Pinpoint the cell where the given text exists, returning its (x, y) midpoint coordinate. 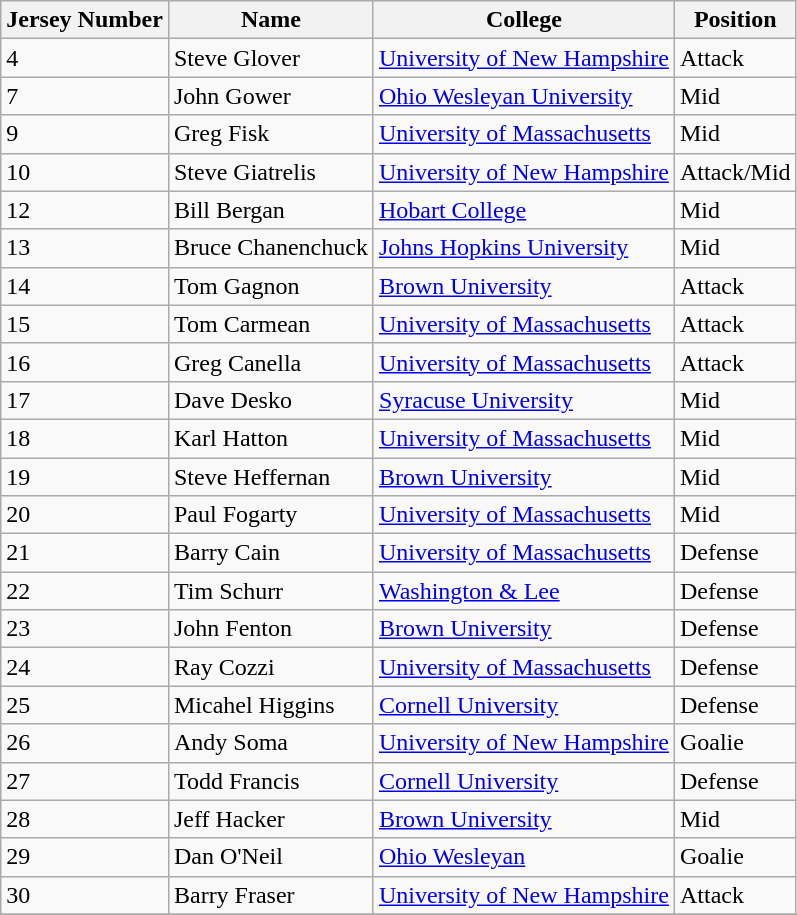
20 (85, 515)
College (524, 20)
Washington & Lee (524, 591)
Barry Cain (270, 553)
7 (85, 96)
Karl Hatton (270, 438)
16 (85, 362)
4 (85, 58)
Micahel Higgins (270, 705)
24 (85, 667)
Greg Canella (270, 362)
Todd Francis (270, 781)
Paul Fogarty (270, 515)
Bruce Chanenchuck (270, 248)
Greg Fisk (270, 134)
Name (270, 20)
Barry Fraser (270, 895)
28 (85, 819)
Bill Bergan (270, 210)
29 (85, 857)
Tim Schurr (270, 591)
Jersey Number (85, 20)
Ohio Wesleyan University (524, 96)
18 (85, 438)
Attack/Mid (735, 172)
14 (85, 286)
Steve Giatrelis (270, 172)
Andy Soma (270, 743)
Steve Glover (270, 58)
Steve Heffernan (270, 477)
Ohio Wesleyan (524, 857)
27 (85, 781)
John Fenton (270, 629)
9 (85, 134)
Syracuse University (524, 400)
26 (85, 743)
Dan O'Neil (270, 857)
Johns Hopkins University (524, 248)
12 (85, 210)
23 (85, 629)
22 (85, 591)
Dave Desko (270, 400)
Ray Cozzi (270, 667)
Hobart College (524, 210)
13 (85, 248)
30 (85, 895)
Tom Carmean (270, 324)
Position (735, 20)
15 (85, 324)
25 (85, 705)
19 (85, 477)
John Gower (270, 96)
Jeff Hacker (270, 819)
Tom Gagnon (270, 286)
17 (85, 400)
10 (85, 172)
21 (85, 553)
